Locate the cell with the specified text and output its [x, y] center coordinate. 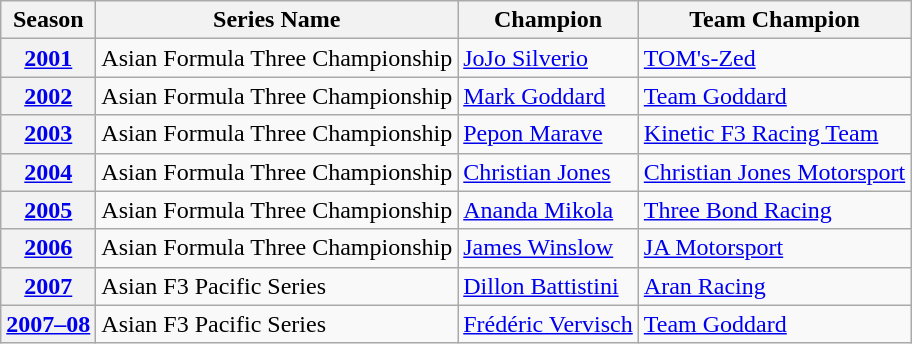
Three Bond Racing [774, 210]
2001 [48, 58]
2002 [48, 96]
2003 [48, 134]
James Winslow [548, 248]
Mark Goddard [548, 96]
JoJo Silverio [548, 58]
Christian Jones Motorsport [774, 172]
JA Motorsport [774, 248]
Team Champion [774, 20]
2005 [48, 210]
2007–08 [48, 324]
2007 [48, 286]
Kinetic F3 Racing Team [774, 134]
Dillon Battistini [548, 286]
Aran Racing [774, 286]
Christian Jones [548, 172]
Ananda Mikola [548, 210]
Series Name [277, 20]
Champion [548, 20]
2006 [48, 248]
TOM's-Zed [774, 58]
Pepon Marave [548, 134]
Season [48, 20]
2004 [48, 172]
Frédéric Vervisch [548, 324]
